Find where the given text appears and provide that cell's center as (X, Y) coordinate. 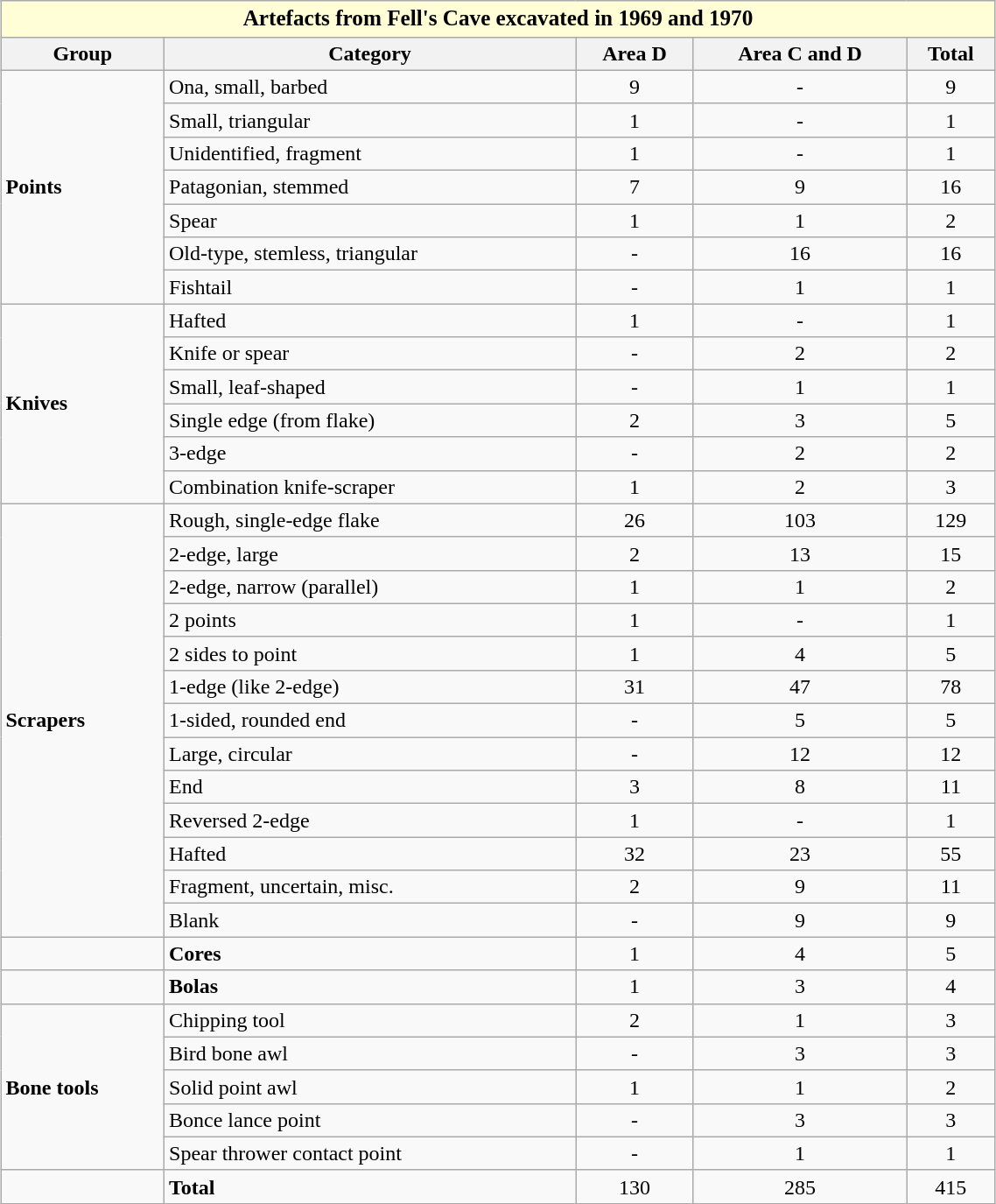
78 (950, 687)
13 (800, 553)
Fishtail (370, 287)
415 (950, 1186)
8 (800, 787)
26 (635, 520)
15 (950, 553)
31 (635, 687)
23 (800, 854)
Points (82, 187)
Single edge (from flake) (370, 420)
Group (82, 53)
47 (800, 687)
32 (635, 854)
3-edge (370, 454)
Old-type, stemless, triangular (370, 254)
Large, circular (370, 754)
Rough, single-edge flake (370, 520)
Reversed 2-edge (370, 820)
Bone tools (82, 1087)
Spear (370, 221)
Bonce lance point (370, 1120)
Bolas (370, 987)
Small, leaf-shaped (370, 387)
Knives (82, 404)
Area C and D (800, 53)
Unidentified, fragment (370, 154)
Small, triangular (370, 120)
7 (635, 187)
130 (635, 1186)
Cores (370, 954)
2 points (370, 620)
129 (950, 520)
Chipping tool (370, 1020)
Knife or spear (370, 354)
2-edge, narrow (parallel) (370, 587)
Category (370, 53)
Blank (370, 920)
Artefacts from Fell's Cave excavated in 1969 and 1970 (498, 19)
Scrapers (82, 720)
Combination knife-scraper (370, 487)
Area D (635, 53)
1-edge (like 2-edge) (370, 687)
Fragment, uncertain, misc. (370, 887)
Solid point awl (370, 1087)
Ona, small, barbed (370, 87)
285 (800, 1186)
1-sided, rounded end (370, 721)
103 (800, 520)
2 sides to point (370, 653)
55 (950, 854)
End (370, 787)
Patagonian, stemmed (370, 187)
Spear thrower contact point (370, 1153)
Bird bone awl (370, 1053)
2-edge, large (370, 553)
